Search for the cell housing the specified text and yield its [x, y] center coordinate. 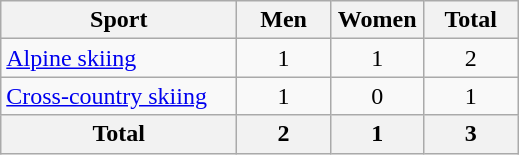
Men [284, 20]
Sport [119, 20]
Cross-country skiing [119, 96]
Alpine skiing [119, 58]
0 [377, 96]
Women [377, 20]
3 [471, 134]
